Capture the cell that displays the provided text and extract its [X, Y] central coordinate. 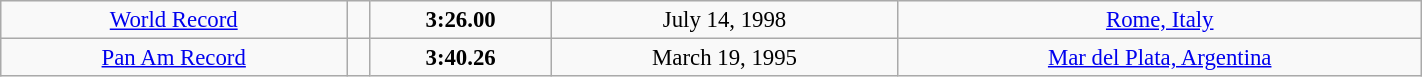
World Record [174, 20]
March 19, 1995 [724, 58]
Mar del Plata, Argentina [1160, 58]
Pan Am Record [174, 58]
July 14, 1998 [724, 20]
3:26.00 [460, 20]
3:40.26 [460, 58]
Rome, Italy [1160, 20]
